Return the [x, y] coordinate for the center point of the cell that contains the specified text.  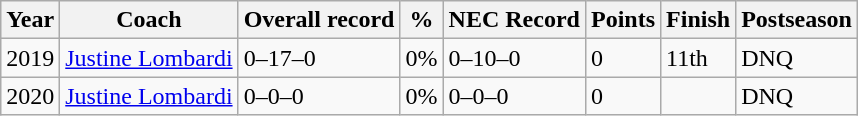
11th [698, 58]
Postseason [797, 20]
Finish [698, 20]
% [422, 20]
NEC Record [514, 20]
2019 [30, 58]
Overall record [319, 20]
Points [622, 20]
Coach [149, 20]
0–10–0 [514, 58]
0–17–0 [319, 58]
2020 [30, 96]
Year [30, 20]
